Extract the [x, y] coordinate from the center of the cell holding the provided text.  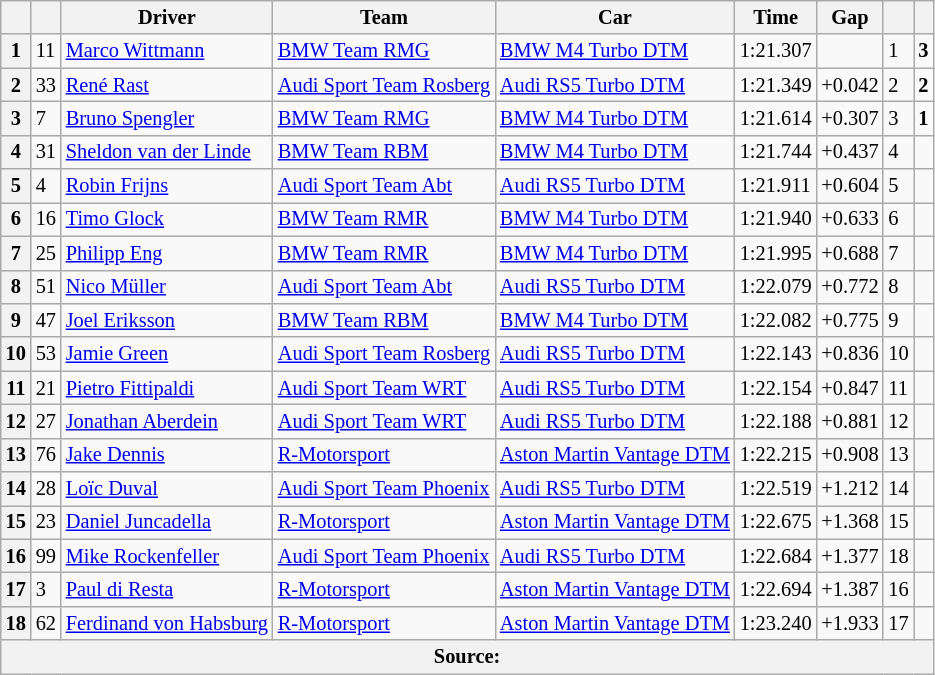
+1.212 [850, 489]
28 [46, 489]
76 [46, 455]
1:22.675 [776, 522]
+0.633 [850, 219]
+0.042 [850, 85]
+0.908 [850, 455]
1:22.154 [776, 388]
Marco Wittmann [167, 51]
Mike Rockenfeller [167, 556]
+0.836 [850, 354]
+0.847 [850, 388]
Source: [468, 657]
Philipp Eng [167, 253]
1:21.911 [776, 186]
+1.387 [850, 589]
25 [46, 253]
1:22.684 [776, 556]
Gap [850, 17]
Paul di Resta [167, 589]
Robin Frijns [167, 186]
Timo Glock [167, 219]
Driver [167, 17]
+0.772 [850, 287]
Team [384, 17]
51 [46, 287]
27 [46, 421]
Jake Dennis [167, 455]
+0.688 [850, 253]
62 [46, 623]
1:21.307 [776, 51]
1:21.940 [776, 219]
+0.775 [850, 320]
+0.881 [850, 421]
Jamie Green [167, 354]
+0.604 [850, 186]
1:22.519 [776, 489]
1:22.143 [776, 354]
1:22.082 [776, 320]
Pietro Fittipaldi [167, 388]
1:22.188 [776, 421]
Time [776, 17]
Ferdinand von Habsburg [167, 623]
99 [46, 556]
1:22.079 [776, 287]
47 [46, 320]
Joel Eriksson [167, 320]
1:21.349 [776, 85]
+1.377 [850, 556]
Daniel Juncadella [167, 522]
21 [46, 388]
53 [46, 354]
1:21.995 [776, 253]
+1.368 [850, 522]
31 [46, 152]
Loïc Duval [167, 489]
1:22.694 [776, 589]
Car [615, 17]
1:21.744 [776, 152]
33 [46, 85]
Bruno Spengler [167, 118]
René Rast [167, 85]
+0.437 [850, 152]
23 [46, 522]
+0.307 [850, 118]
Jonathan Aberdein [167, 421]
1:23.240 [776, 623]
1:21.614 [776, 118]
+1.933 [850, 623]
Nico Müller [167, 287]
1:22.215 [776, 455]
Sheldon van der Linde [167, 152]
